From the cell containing the given text, extract its center point as (X, Y) coordinate. 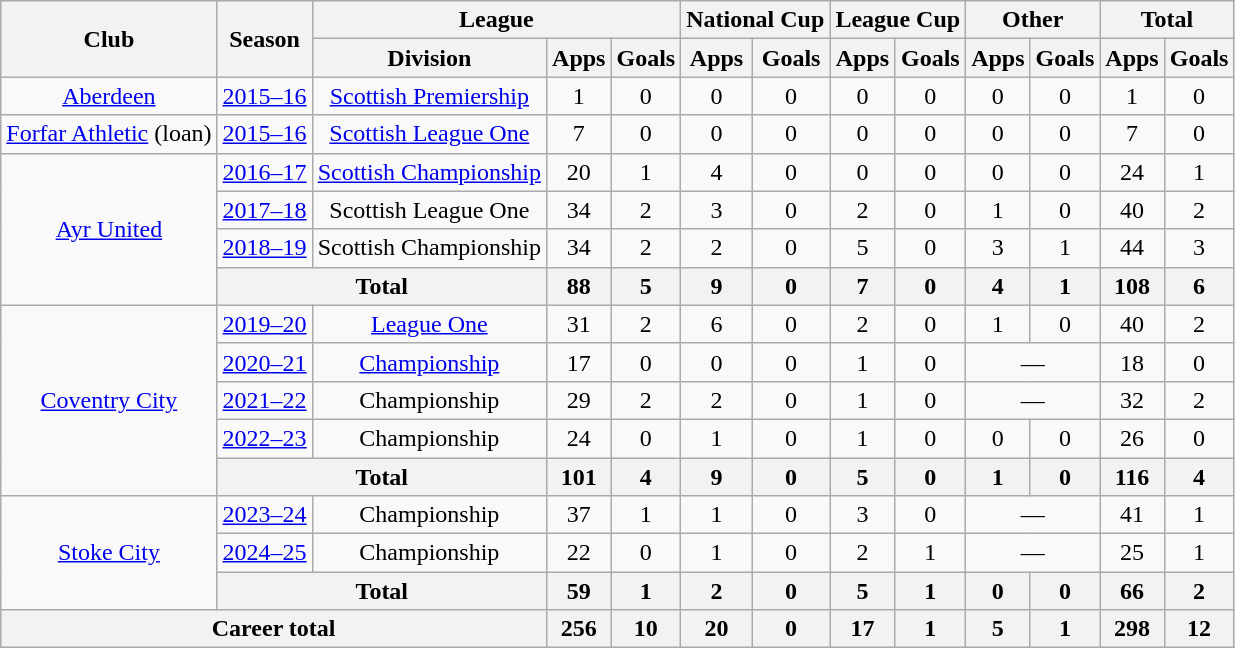
31 (579, 324)
44 (1132, 248)
25 (1132, 553)
Career total (274, 629)
Aberdeen (109, 96)
37 (579, 515)
59 (579, 591)
2024–25 (264, 553)
2020–21 (264, 362)
Division (429, 58)
Stoke City (109, 553)
22 (579, 553)
Club (109, 39)
29 (579, 400)
26 (1132, 438)
National Cup (756, 20)
10 (646, 629)
108 (1132, 286)
256 (579, 629)
32 (1132, 400)
League Cup (898, 20)
League (496, 20)
Coventry City (109, 400)
League One (429, 324)
12 (1199, 629)
Ayr United (109, 229)
Other (1033, 20)
2018–19 (264, 248)
Scottish Premiership (429, 96)
298 (1132, 629)
41 (1132, 515)
2017–18 (264, 210)
18 (1132, 362)
Forfar Athletic (loan) (109, 134)
2019–20 (264, 324)
101 (579, 477)
116 (1132, 477)
88 (579, 286)
66 (1132, 591)
Season (264, 39)
2021–22 (264, 400)
2016–17 (264, 172)
2023–24 (264, 515)
2022–23 (264, 438)
